Return the (X, Y) coordinate for the center point of the cell that contains the specified text.  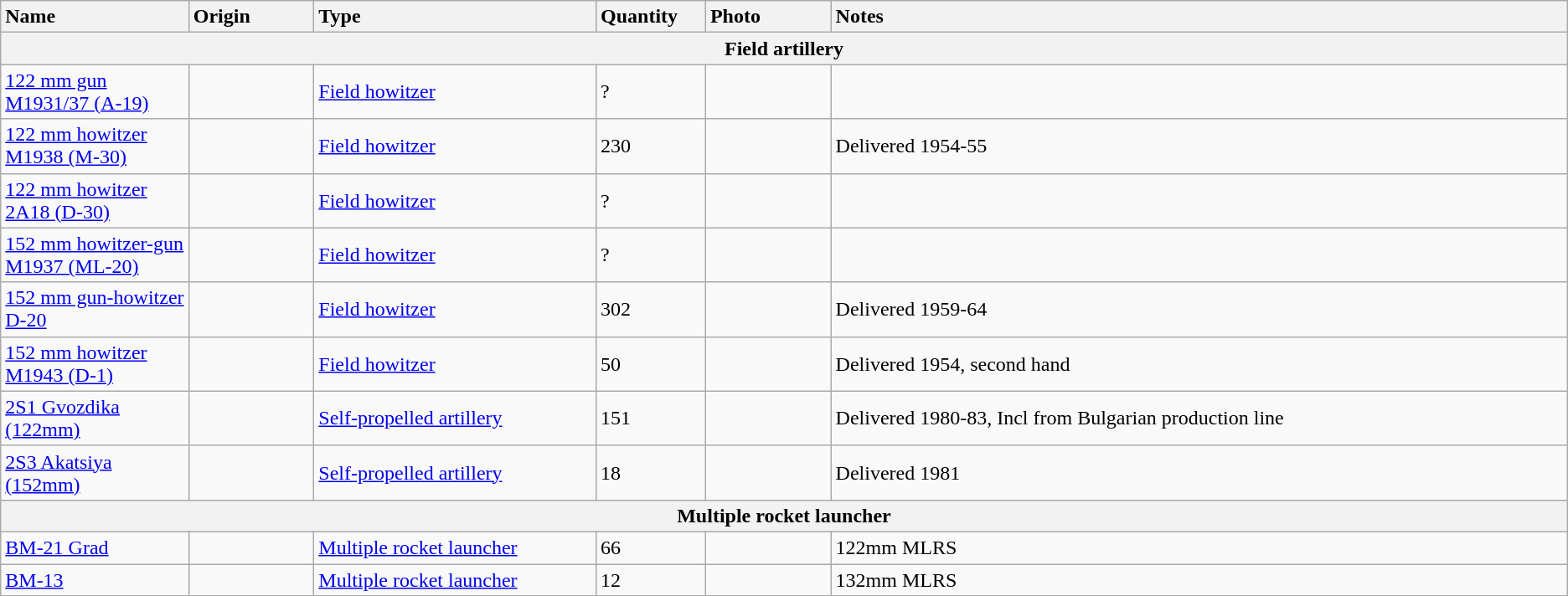
Field artillery (784, 49)
2S3 Akatsiya (152mm) (95, 472)
Delivered 1954, second hand (1199, 363)
BM-21 Grad (95, 547)
122mm MLRS (1199, 547)
Delivered 1954-55 (1199, 146)
BM-13 (95, 580)
Origin (251, 17)
230 (650, 146)
152 mm gun-howitzer D-20 (95, 310)
152 mm howitzer-gun M1937 (ML-20) (95, 254)
50 (650, 363)
Delivered 1981 (1199, 472)
302 (650, 310)
122 mm howitzer 2A18 (D-30) (95, 201)
122 mm gun M1931/37 (A-19) (95, 92)
Delivered 1959-64 (1199, 310)
Quantity (650, 17)
Notes (1199, 17)
Name (95, 17)
151 (650, 419)
18 (650, 472)
152 mm howitzer M1943 (D-1) (95, 363)
12 (650, 580)
122 mm howitzer M1938 (M-30) (95, 146)
Type (456, 17)
Photo (768, 17)
2S1 Gvozdika (122mm) (95, 419)
66 (650, 547)
Delivered 1980-83, Incl from Bulgarian production line (1199, 419)
132mm MLRS (1199, 580)
